Scan for the cell matching the given text and deliver its (X, Y) coordinate at center. 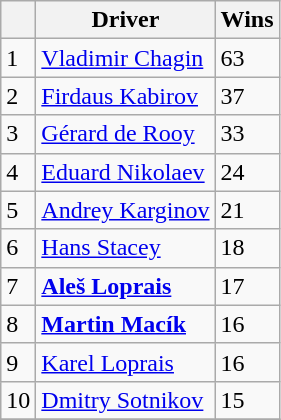
Aleš Loprais (126, 286)
Vladimir Chagin (126, 58)
5 (18, 210)
33 (247, 134)
Martin Macík (126, 324)
8 (18, 324)
3 (18, 134)
21 (247, 210)
17 (247, 286)
Hans Stacey (126, 248)
63 (247, 58)
Karel Loprais (126, 362)
9 (18, 362)
6 (18, 248)
Dmitry Sotnikov (126, 400)
Wins (247, 20)
37 (247, 96)
18 (247, 248)
Gérard de Rooy (126, 134)
4 (18, 172)
Driver (126, 20)
10 (18, 400)
15 (247, 400)
7 (18, 286)
1 (18, 58)
24 (247, 172)
Eduard Nikolaev (126, 172)
Andrey Karginov (126, 210)
2 (18, 96)
Firdaus Kabirov (126, 96)
